Identify which cell holds the provided text, then report its (x, y) central coordinate. 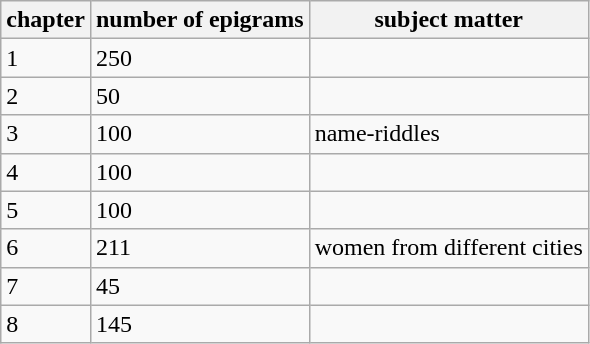
211 (200, 248)
number of epigrams (200, 20)
4 (46, 172)
50 (200, 96)
2 (46, 96)
3 (46, 134)
subject matter (448, 20)
chapter (46, 20)
250 (200, 58)
8 (46, 324)
145 (200, 324)
5 (46, 210)
name-riddles (448, 134)
7 (46, 286)
1 (46, 58)
women from different cities (448, 248)
6 (46, 248)
45 (200, 286)
